Identify which cell holds the provided text, then report its [X, Y] central coordinate. 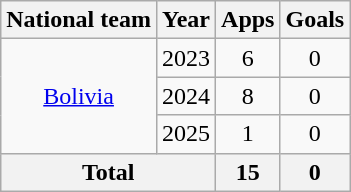
2024 [186, 96]
National team [79, 20]
15 [248, 172]
Goals [315, 20]
Bolivia [79, 96]
2025 [186, 134]
1 [248, 134]
Apps [248, 20]
8 [248, 96]
2023 [186, 58]
Total [108, 172]
6 [248, 58]
Year [186, 20]
